Search for the cell housing the specified text and yield its [x, y] center coordinate. 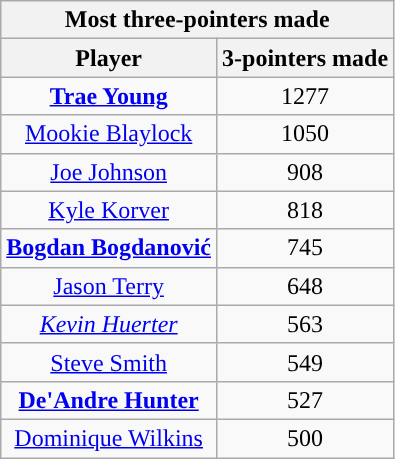
908 [306, 172]
3-pointers made [306, 58]
527 [306, 400]
Trae Young [109, 96]
1277 [306, 96]
563 [306, 324]
Jason Terry [109, 286]
Bogdan Bogdanović [109, 248]
Mookie Blaylock [109, 134]
Kyle Korver [109, 210]
549 [306, 362]
De'Andre Hunter [109, 400]
745 [306, 248]
648 [306, 286]
Dominique Wilkins [109, 438]
Joe Johnson [109, 172]
Player [109, 58]
Most three-pointers made [198, 20]
1050 [306, 134]
818 [306, 210]
Kevin Huerter [109, 324]
500 [306, 438]
Steve Smith [109, 362]
